Detect which cell encompasses the target text, then output its (X, Y) center coordinate. 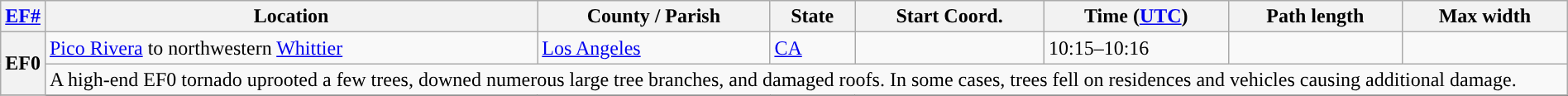
Time (UTC) (1136, 17)
Max width (1485, 17)
Location (291, 17)
Pico Rivera to northwestern Whittier (291, 48)
Los Angeles (653, 48)
Path length (1315, 17)
EF0 (23, 64)
EF# (23, 17)
Start Coord. (949, 17)
County / Parish (653, 17)
State (812, 17)
CA (812, 48)
10:15–10:16 (1136, 48)
